Determine the [x, y] coordinate at the center of the cell enclosing the given text.  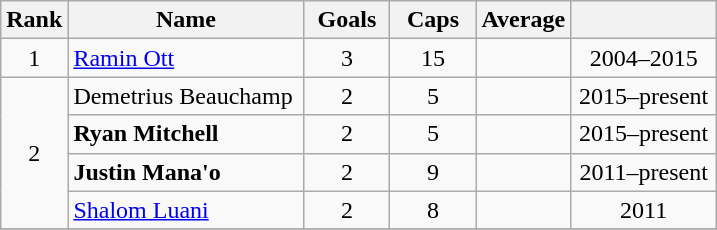
Ryan Mitchell [186, 134]
2011–present [644, 172]
Average [524, 20]
2011 [644, 210]
Demetrius Beauchamp [186, 96]
1 [34, 58]
2004–2015 [644, 58]
Justin Mana'o [186, 172]
9 [433, 172]
Ramin Ott [186, 58]
8 [433, 210]
Name [186, 20]
Goals [347, 20]
Shalom Luani [186, 210]
Rank [34, 20]
15 [433, 58]
3 [347, 58]
Caps [433, 20]
